Provide the (x, y) coordinate of the cell's center where the given text is located.  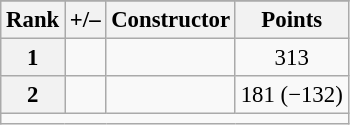
Points (292, 20)
2 (33, 95)
+/– (86, 20)
313 (292, 58)
Rank (33, 20)
Constructor (171, 20)
1 (33, 58)
181 (−132) (292, 95)
